Detect which cell encompasses the target text, then output its (X, Y) center coordinate. 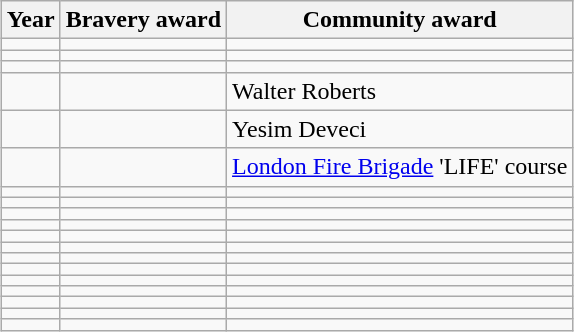
London Fire Brigade 'LIFE' course (400, 167)
Yesim Deveci (400, 129)
Bravery award (143, 20)
Walter Roberts (400, 91)
Community award (400, 20)
Year (30, 20)
